Provide the (X, Y) coordinate of the cell's center where the given text is located.  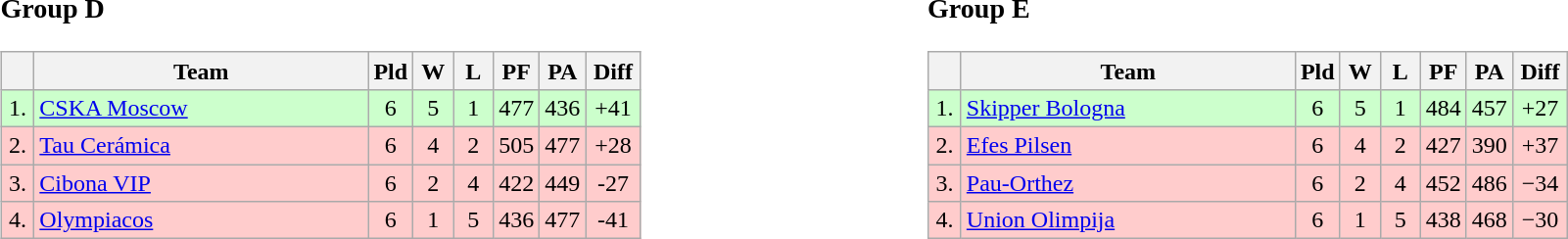
−30 (1540, 220)
Cibona VIP (202, 183)
−34 (1540, 183)
-27 (613, 183)
452 (1444, 183)
427 (1444, 146)
390 (1489, 146)
+37 (1540, 146)
468 (1489, 220)
505 (517, 146)
+41 (613, 108)
Pau-Orthez (1128, 183)
449 (562, 183)
-41 (613, 220)
484 (1444, 108)
438 (1444, 220)
Olympiacos (202, 220)
Efes Pilsen (1128, 146)
422 (517, 183)
+27 (1540, 108)
457 (1489, 108)
Union Olimpija (1128, 220)
Tau Cerámica (202, 146)
486 (1489, 183)
CSKA Moscow (202, 108)
Skipper Bologna (1128, 108)
+28 (613, 146)
